Return [X, Y] of the center of cell containing provided text 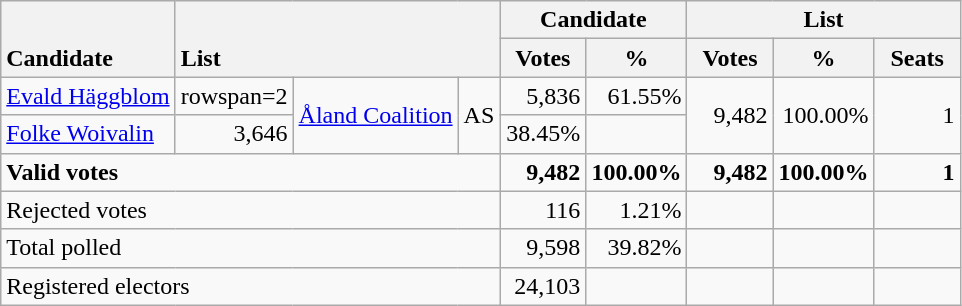
Folke Woivalin [88, 134]
rowspan=2 [234, 96]
24,103 [543, 286]
Evald Häggblom [88, 96]
61.55% [636, 96]
5,836 [543, 96]
38.45% [543, 134]
Rejected votes [250, 210]
Valid votes [250, 172]
116 [543, 210]
Åland Coalition [376, 115]
Seats [917, 58]
39.82% [636, 248]
Total polled [250, 248]
9,598 [543, 248]
Registered electors [250, 286]
1.21% [636, 210]
AS [479, 115]
3,646 [234, 134]
